Identify which cell holds the provided text, then report its (X, Y) central coordinate. 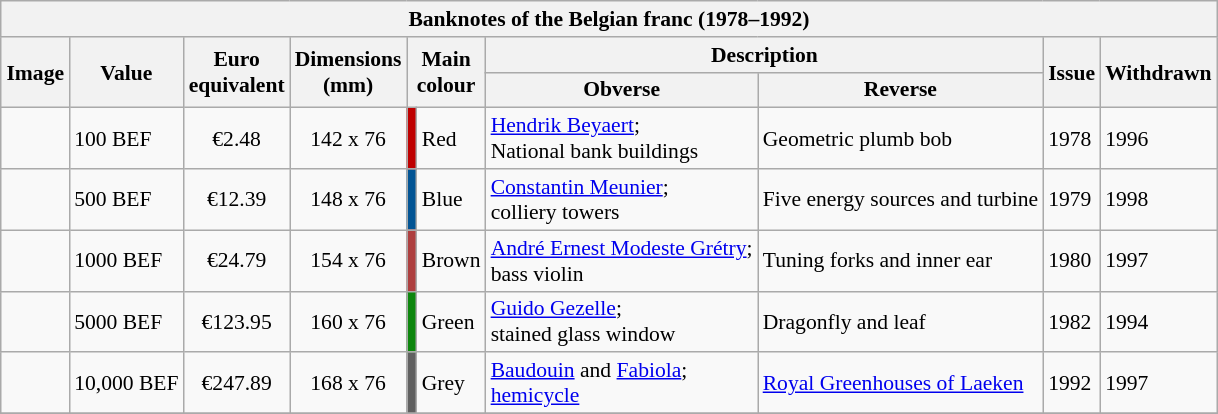
142 x 76 (348, 138)
148 x 76 (348, 200)
Banknotes of the Belgian franc (1978–1992) (608, 19)
Withdrawn (1158, 72)
Image (35, 72)
1998 (1158, 200)
154 x 76 (348, 260)
1978 (1072, 138)
Reverse (900, 90)
Constantin Meunier;colliery towers (622, 200)
Blue (452, 200)
168 x 76 (348, 382)
100 BEF (126, 138)
€123.95 (237, 322)
Royal Greenhouses of Laeken (900, 382)
Tuning forks and inner ear (900, 260)
Geometric plumb bob (900, 138)
Description (765, 54)
Maincolour (446, 72)
5000 BEF (126, 322)
1000 BEF (126, 260)
1979 (1072, 200)
Red (452, 138)
Five energy sources and turbine (900, 200)
10,000 BEF (126, 382)
160 x 76 (348, 322)
Dimensions(mm) (348, 72)
Grey (452, 382)
€2.48 (237, 138)
€24.79 (237, 260)
€12.39 (237, 200)
Green (452, 322)
Baudouin and Fabiola;hemicycle (622, 382)
1982 (1072, 322)
Hendrik Beyaert;National bank buildings (622, 138)
Guido Gezelle;stained glass window (622, 322)
500 BEF (126, 200)
Euroequivalent (237, 72)
1980 (1072, 260)
André Ernest Modeste Grétry;bass violin (622, 260)
1994 (1158, 322)
1996 (1158, 138)
Obverse (622, 90)
Brown (452, 260)
Value (126, 72)
€247.89 (237, 382)
1992 (1072, 382)
Issue (1072, 72)
Dragonfly and leaf (900, 322)
